From the cell containing the given text, extract its center point as [X, Y] coordinate. 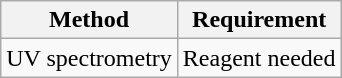
Reagent needed [259, 58]
Method [90, 20]
Requirement [259, 20]
UV spectrometry [90, 58]
